Identify which cell holds the provided text, then report its (X, Y) central coordinate. 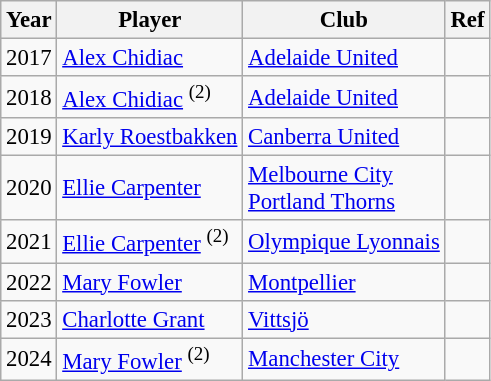
2023 (29, 319)
Melbourne City Portland Thorns (344, 188)
2018 (29, 97)
2017 (29, 58)
2019 (29, 137)
Ellie Carpenter (2) (150, 241)
Alex Chidiac (2) (150, 97)
Year (29, 20)
Mary Fowler (150, 282)
Canberra United (344, 137)
Player (150, 20)
2020 (29, 188)
Montpellier (344, 282)
2021 (29, 241)
Charlotte Grant (150, 319)
Club (344, 20)
Olympique Lyonnais (344, 241)
Mary Fowler (2) (150, 359)
2022 (29, 282)
Karly Roestbakken (150, 137)
Ref (468, 20)
Vittsjö (344, 319)
Alex Chidiac (150, 58)
Ellie Carpenter (150, 188)
2024 (29, 359)
Manchester City (344, 359)
